Detect which cell encompasses the target text, then output its (x, y) center coordinate. 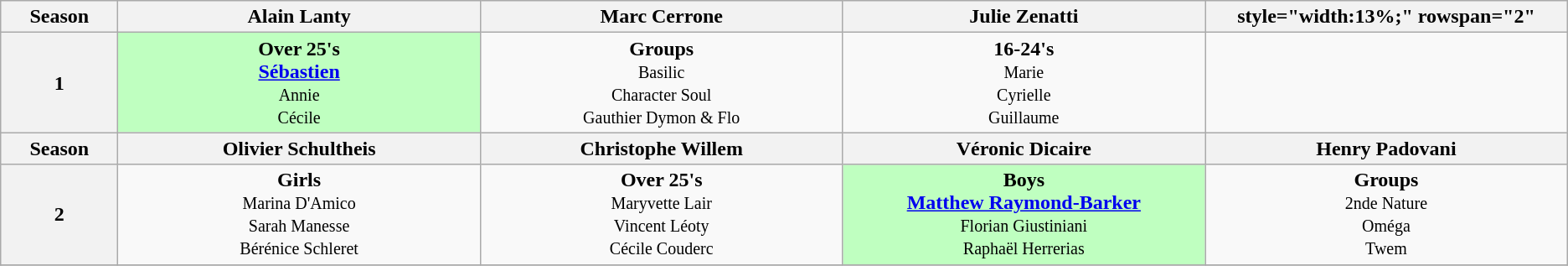
1 (59, 82)
GirlsMarina D'AmicoSarah ManesseBérénice Schleret (300, 215)
Véronic Dicaire (1024, 149)
Olivier Schultheis (300, 149)
Marc Cerrone (662, 17)
Over 25'sSébastien AnnieCécile (300, 82)
Alain Lanty (300, 17)
Henry Padovani (1387, 149)
GroupsBasilicCharacter SoulGauthier Dymon & Flo (662, 82)
16-24'sMarieCyrielleGuillaume (1024, 82)
Julie Zenatti (1024, 17)
2 (59, 215)
BoysMatthew Raymond-BarkerFlorian GiustinianiRaphaël Herrerias (1024, 215)
style="width:13%;" rowspan="2" (1387, 17)
Over 25'sMaryvette LairVincent LéotyCécile Couderc (662, 215)
Groups2nde NatureOmégaTwem (1387, 215)
Christophe Willem (662, 149)
